Locate the cell with the specified text and output its [x, y] center coordinate. 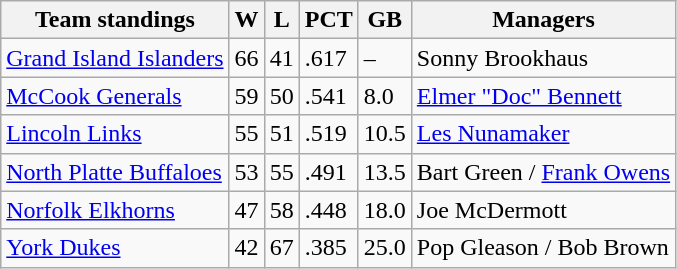
Pop Gleason / Bob Brown [543, 248]
North Platte Buffaloes [115, 172]
Norfolk Elkhorns [115, 210]
Les Nunamaker [543, 134]
25.0 [384, 248]
66 [246, 58]
59 [246, 96]
42 [246, 248]
GB [384, 20]
.385 [328, 248]
Managers [543, 20]
York Dukes [115, 248]
18.0 [384, 210]
8.0 [384, 96]
50 [282, 96]
51 [282, 134]
Grand Island Islanders [115, 58]
Team standings [115, 20]
W [246, 20]
13.5 [384, 172]
.541 [328, 96]
.448 [328, 210]
47 [246, 210]
Bart Green / Frank Owens [543, 172]
Sonny Brookhaus [543, 58]
McCook Generals [115, 96]
PCT [328, 20]
.617 [328, 58]
53 [246, 172]
Lincoln Links [115, 134]
58 [282, 210]
Joe McDermott [543, 210]
.491 [328, 172]
67 [282, 248]
L [282, 20]
– [384, 58]
.519 [328, 134]
Elmer "Doc" Bennett [543, 96]
10.5 [384, 134]
41 [282, 58]
